Detect which cell encompasses the target text, then output its (x, y) center coordinate. 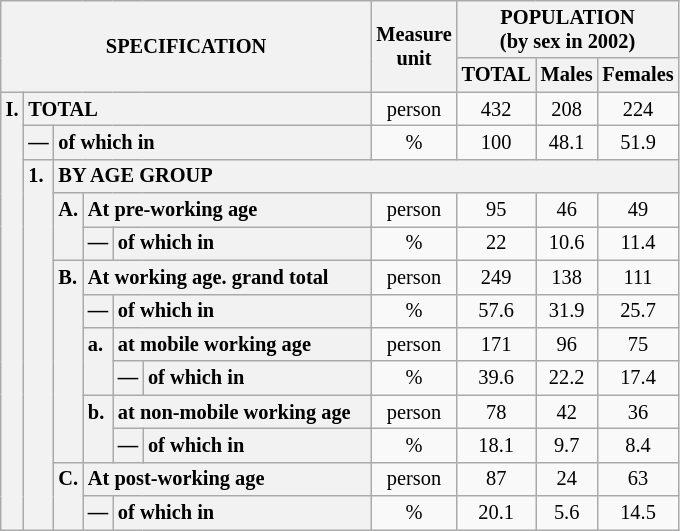
C. (68, 496)
432 (496, 109)
78 (496, 412)
75 (638, 344)
At working age. grand total (227, 277)
100 (496, 142)
46 (567, 210)
18.1 (496, 445)
39.6 (496, 378)
63 (638, 479)
At post-working age (227, 479)
10.6 (567, 243)
A. (68, 226)
11.4 (638, 243)
87 (496, 479)
224 (638, 109)
42 (567, 412)
8.4 (638, 445)
B. (68, 361)
9.7 (567, 445)
208 (567, 109)
At pre-working age (227, 210)
51.9 (638, 142)
57.6 (496, 311)
20.1 (496, 513)
Males (567, 75)
96 (567, 344)
22 (496, 243)
95 (496, 210)
111 (638, 277)
31.9 (567, 311)
14.5 (638, 513)
a. (98, 360)
POPULATION (by sex in 2002) (568, 29)
171 (496, 344)
I. (12, 311)
138 (567, 277)
BY AGE GROUP (366, 176)
b. (98, 428)
Females (638, 75)
25.7 (638, 311)
17.4 (638, 378)
48.1 (567, 142)
249 (496, 277)
24 (567, 479)
36 (638, 412)
Measure unit (414, 46)
SPECIFICATION (186, 46)
at non-mobile working age (242, 412)
49 (638, 210)
1. (38, 344)
at mobile working age (242, 344)
5.6 (567, 513)
22.2 (567, 378)
